Output the [x, y] coordinate of the center of the cell containing the given text.  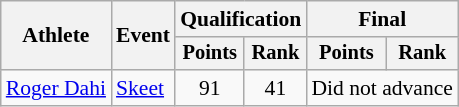
Did not advance [382, 88]
Skeet [143, 88]
Athlete [56, 36]
91 [210, 88]
Final [382, 19]
Qualification [240, 19]
Roger Dahi [56, 88]
41 [275, 88]
Event [143, 36]
